Determine the (X, Y) coordinate at the center of the cell enclosing the given text.  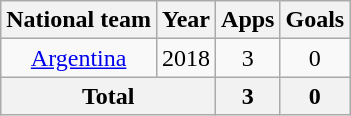
2018 (186, 58)
National team (79, 20)
Total (108, 96)
Goals (315, 20)
Argentina (79, 58)
Year (186, 20)
Apps (248, 20)
